Provide the [X, Y] coordinate of the cell's center where the given text is located.  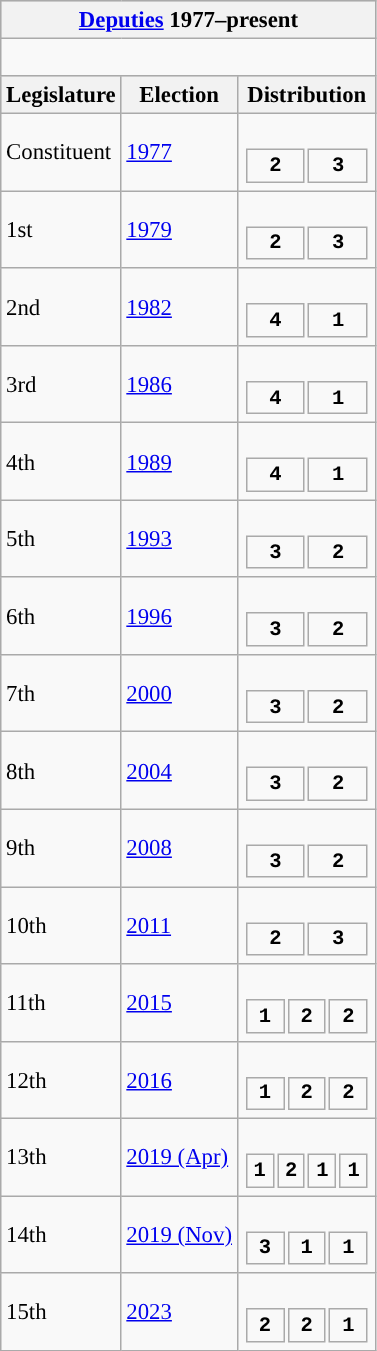
12th [61, 1080]
2000 [179, 694]
2nd [61, 306]
Constituent [61, 152]
13th [61, 1158]
1986 [179, 384]
1982 [179, 306]
2004 [179, 770]
1993 [179, 538]
1977 [179, 152]
2023 [179, 1312]
1989 [179, 462]
15th [61, 1312]
2016 [179, 1080]
Deputies 1977–present [188, 20]
3 1 1 [306, 1234]
10th [61, 926]
3rd [61, 384]
7th [61, 694]
2008 [179, 848]
1 2 1 1 [306, 1158]
Legislature [61, 95]
9th [61, 848]
8th [61, 770]
6th [61, 616]
Election [179, 95]
2019 (Apr) [179, 1158]
2011 [179, 926]
Distribution [306, 95]
14th [61, 1234]
2019 (Nov) [179, 1234]
2 2 1 [306, 1312]
4th [61, 462]
2015 [179, 1002]
5th [61, 538]
1st [61, 230]
11th [61, 1002]
1979 [179, 230]
1996 [179, 616]
